Search for the cell housing the specified text and yield its (x, y) center coordinate. 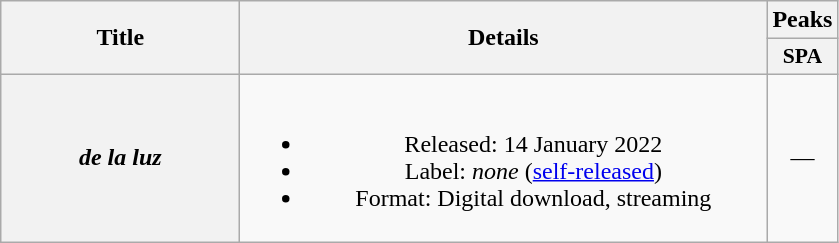
SPA (802, 57)
— (802, 158)
Title (120, 38)
Peaks (802, 20)
de la luz (120, 158)
Details (504, 38)
Released: 14 January 2022Label: none (self-released)Format: Digital download, streaming (504, 158)
